Output the (x, y) coordinate of the center of the cell containing the given text.  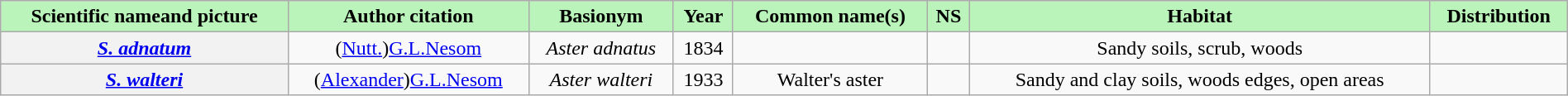
Author citation (409, 17)
Year (703, 17)
(Alexander)G.L.Nesom (409, 79)
S. walteri (144, 79)
1933 (703, 79)
Walter's aster (830, 79)
Aster adnatus (600, 48)
S. adnatum (144, 48)
Common name(s) (830, 17)
Distribution (1499, 17)
1834 (703, 48)
Basionym (600, 17)
Sandy and clay soils, woods edges, open areas (1199, 79)
Sandy soils, scrub, woods (1199, 48)
Scientific nameand picture (144, 17)
NS (949, 17)
Habitat (1199, 17)
(Nutt.)G.L.Nesom (409, 48)
Aster walteri (600, 79)
